Scan for the cell matching the given text and deliver its [X, Y] coordinate at center. 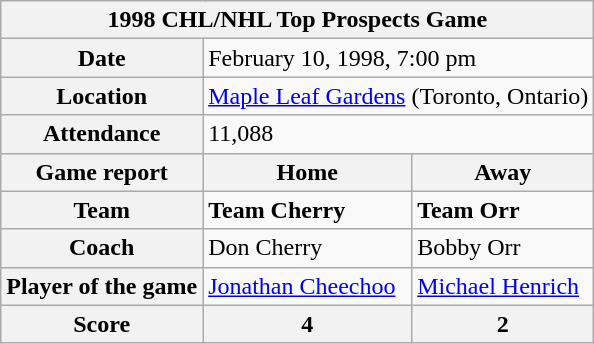
Location [102, 96]
Attendance [102, 134]
Score [102, 324]
Team Cherry [308, 210]
Away [503, 172]
2 [503, 324]
Player of the game [102, 286]
Michael Henrich [503, 286]
Maple Leaf Gardens (Toronto, Ontario) [398, 96]
February 10, 1998, 7:00 pm [398, 58]
11,088 [398, 134]
Team Orr [503, 210]
Jonathan Cheechoo [308, 286]
4 [308, 324]
Game report [102, 172]
Don Cherry [308, 248]
Bobby Orr [503, 248]
Date [102, 58]
1998 CHL/NHL Top Prospects Game [298, 20]
Coach [102, 248]
Team [102, 210]
Home [308, 172]
